Output the [X, Y] coordinate of the center of the cell containing the given text.  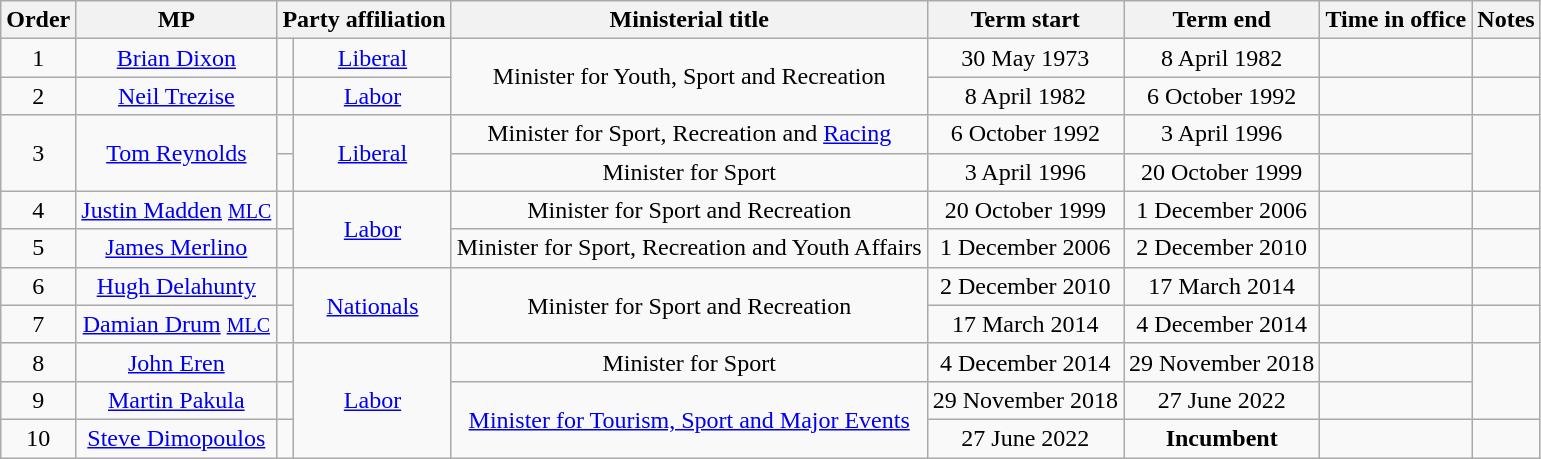
4 [38, 210]
Nationals [372, 305]
Party affiliation [364, 20]
Term end [1222, 20]
30 May 1973 [1025, 58]
Term start [1025, 20]
5 [38, 248]
10 [38, 438]
2 [38, 96]
7 [38, 324]
Notes [1506, 20]
Ministerial title [689, 20]
8 [38, 362]
MP [176, 20]
Justin Madden MLC [176, 210]
John Eren [176, 362]
Minister for Youth, Sport and Recreation [689, 77]
Martin Pakula [176, 400]
James Merlino [176, 248]
Minister for Sport, Recreation and Racing [689, 134]
Incumbent [1222, 438]
Neil Trezise [176, 96]
Steve Dimopoulos [176, 438]
3 [38, 153]
Tom Reynolds [176, 153]
6 [38, 286]
Damian Drum MLC [176, 324]
Time in office [1396, 20]
Hugh Delahunty [176, 286]
Brian Dixon [176, 58]
1 [38, 58]
Order [38, 20]
Minister for Sport, Recreation and Youth Affairs [689, 248]
9 [38, 400]
Minister for Tourism, Sport and Major Events [689, 419]
